Scan for the cell matching the given text and deliver its (X, Y) coordinate at center. 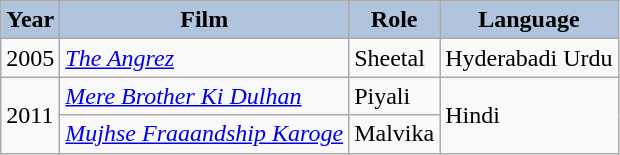
Mere Brother Ki Dulhan (204, 96)
Role (394, 20)
2005 (30, 58)
Film (204, 20)
Malvika (394, 134)
Piyali (394, 96)
Year (30, 20)
Hindi (529, 115)
Mujhse Fraaandship Karoge (204, 134)
2011 (30, 115)
Sheetal (394, 58)
The Angrez (204, 58)
Language (529, 20)
Hyderabadi Urdu (529, 58)
